Identify which cell holds the provided text, then report its [x, y] central coordinate. 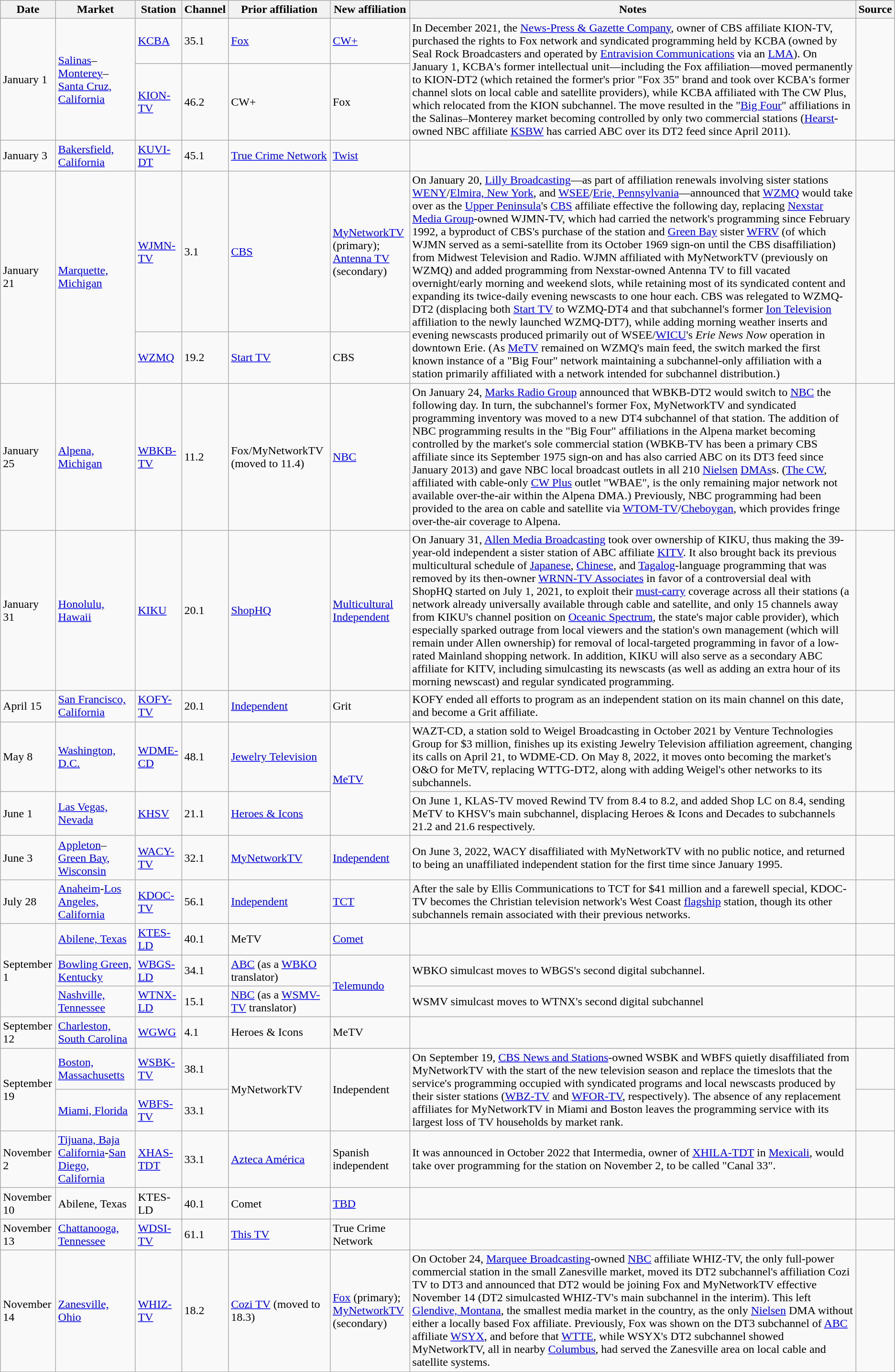
Alpena, Michigan [96, 457]
Multicultural Independent [370, 610]
21.1 [205, 813]
Charleston, South Carolina [96, 1033]
June 1 [28, 813]
Las Vegas, Nevada [96, 813]
WDME-CD [159, 757]
Anaheim-Los Angeles, California [96, 901]
NBC (as a WSMV-TV translator) [279, 1001]
15.1 [205, 1001]
Miami, Florida [96, 1110]
July 28 [28, 901]
MyNetworkTV (primary);Antenna TV (secondary) [370, 252]
TBD [370, 1203]
April 15 [28, 706]
WBKB-TV [159, 457]
WHIZ-TV [159, 1311]
Start TV [279, 358]
Cozi TV (moved to 18.3) [279, 1311]
Station [159, 10]
KOFY ended all efforts to program as an independent station on its main channel on this date, and become a Grit affiliate. [633, 706]
KION-TV [159, 102]
WBKO simulcast moves to WBGS's second digital subchannel. [633, 970]
January 3 [28, 156]
3.1 [205, 252]
Chattanooga, Tennessee [96, 1235]
November 14 [28, 1311]
January 25 [28, 457]
September 19 [28, 1089]
January 21 [28, 277]
KDOC-TV [159, 901]
Channel [205, 10]
WSBK-TV [159, 1069]
Boston, Massachusetts [96, 1069]
November 13 [28, 1235]
June 3 [28, 857]
Tijuana, Baja California-San Diego, California [96, 1159]
ShopHQ [279, 610]
Grit [370, 706]
TCT [370, 901]
May 8 [28, 757]
WSMV simulcast moves to WTNX's second digital subchannel [633, 1001]
Washington, D.C. [96, 757]
38.1 [205, 1069]
35.1 [205, 41]
KCBA [159, 41]
11.2 [205, 457]
Marquette, Michigan [96, 277]
Honolulu, Hawaii [96, 610]
Zanesville, Ohio [96, 1311]
KIKU [159, 610]
Telemundo [370, 986]
Appleton–Green Bay, Wisconsin [96, 857]
Nashville, Tennessee [96, 1001]
Market [96, 10]
ABC (as a WBKO translator) [279, 970]
January 31 [28, 610]
18.2 [205, 1311]
61.1 [205, 1235]
34.1 [205, 970]
November 10 [28, 1203]
Jewelry Television [279, 757]
Twist [370, 156]
WZMQ [159, 358]
Bowling Green, Kentucky [96, 970]
Source [875, 10]
4.1 [205, 1033]
WDSI-TV [159, 1235]
New affiliation [370, 10]
January 1 [28, 79]
Azteca América [279, 1159]
WTNX-LD [159, 1001]
Fox (primary);MyNetworkTV (secondary) [370, 1311]
WGWG [159, 1033]
56.1 [205, 901]
48.1 [205, 757]
KOFY-TV [159, 706]
Prior affiliation [279, 10]
WBGS-LD [159, 970]
November 2 [28, 1159]
San Francisco, California [96, 706]
Notes [633, 10]
Spanish independent [370, 1159]
KUVI-DT [159, 156]
NBC [370, 457]
Date [28, 10]
45.1 [205, 156]
WJMN-TV [159, 252]
19.2 [205, 358]
September 1 [28, 970]
WACY-TV [159, 857]
Salinas–Monterey–Santa Cruz, California [96, 79]
Bakersfield, California [96, 156]
September 12 [28, 1033]
32.1 [205, 857]
Fox/MyNetworkTV (moved to 11.4) [279, 457]
XHAS-TDT [159, 1159]
46.2 [205, 102]
KHSV [159, 813]
This TV [279, 1235]
WBFS-TV [159, 1110]
